Scan for the cell matching the given text and deliver its (x, y) coordinate at center. 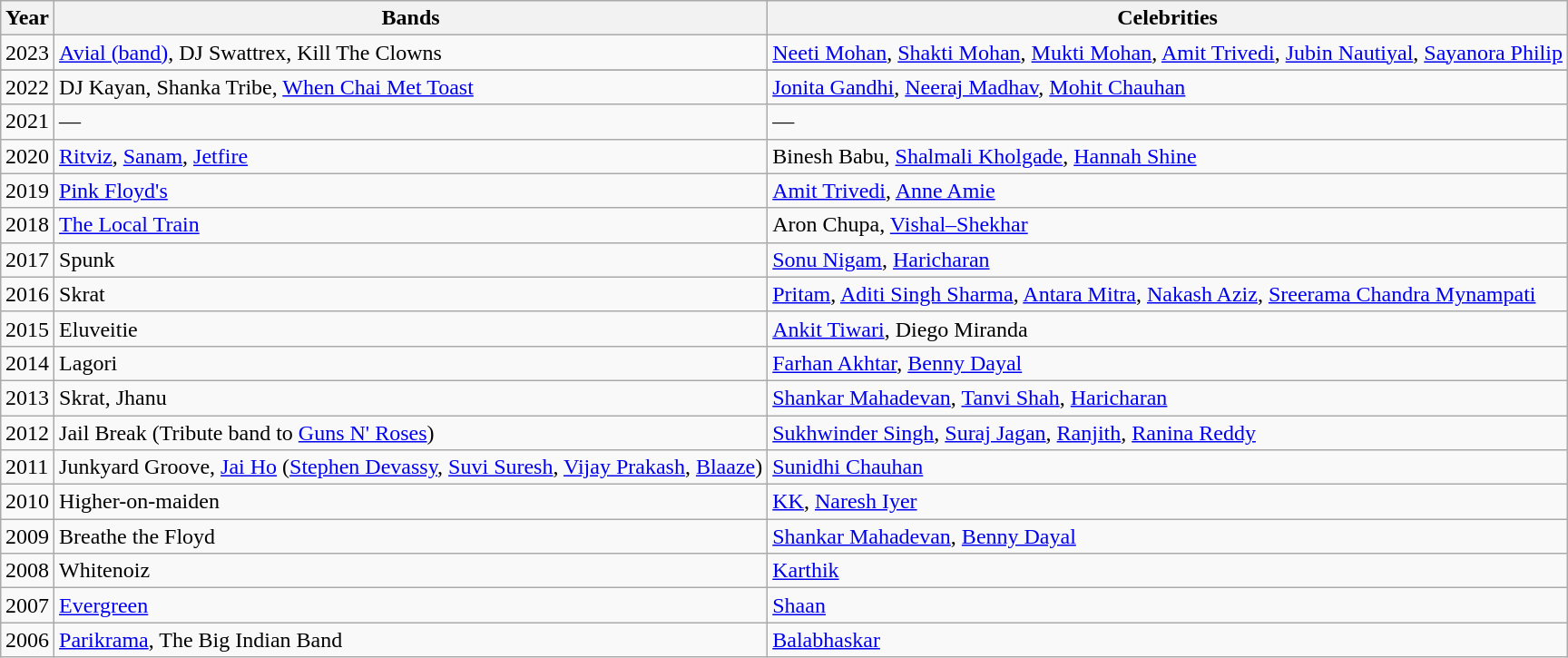
Lagori (411, 363)
Junkyard Groove, Jai Ho (Stephen Devassy, Suvi Suresh, Vijay Prakash, Blaaze) (411, 467)
Avial (band), DJ Swattrex, Kill The Clowns (411, 53)
Balabhaskar (1168, 640)
Higher-on-maiden (411, 502)
Parikrama, The Big Indian Band (411, 640)
Pritam, Aditi Singh Sharma, Antara Mitra, Nakash Aziz, Sreerama Chandra Mynampati (1168, 294)
Pink Floyd's (411, 191)
2008 (27, 571)
Jonita Gandhi, Neeraj Madhav, Mohit Chauhan (1168, 87)
Shaan (1168, 605)
Evergreen (411, 605)
Breathe the Floyd (411, 536)
Binesh Babu, Shalmali Kholgade, Hannah Shine (1168, 156)
2019 (27, 191)
Skrat, Jhanu (411, 398)
Shankar Mahadevan, Tanvi Shah, Haricharan (1168, 398)
Whitenoiz (411, 571)
KK, Naresh Iyer (1168, 502)
2010 (27, 502)
Farhan Akhtar, Benny Dayal (1168, 363)
Karthik (1168, 571)
Sukhwinder Singh, Suraj Jagan, Ranjith, Ranina Reddy (1168, 433)
2006 (27, 640)
Skrat (411, 294)
Year (27, 18)
2021 (27, 122)
2014 (27, 363)
Ankit Tiwari, Diego Miranda (1168, 329)
Sunidhi Chauhan (1168, 467)
Aron Chupa, Vishal–Shekhar (1168, 225)
2018 (27, 225)
Shankar Mahadevan, Benny Dayal (1168, 536)
Amit Trivedi, Anne Amie (1168, 191)
Neeti Mohan, Shakti Mohan, Mukti Mohan, Amit Trivedi, Jubin Nautiyal, Sayanora Philip (1168, 53)
2022 (27, 87)
2012 (27, 433)
The Local Train (411, 225)
2007 (27, 605)
DJ Kayan, Shanka Tribe, When Chai Met Toast (411, 87)
Spunk (411, 260)
Eluveitie (411, 329)
Celebrities (1168, 18)
2016 (27, 294)
2023 (27, 53)
2009 (27, 536)
Ritviz, Sanam, Jetfire (411, 156)
2011 (27, 467)
Sonu Nigam, Haricharan (1168, 260)
2013 (27, 398)
2017 (27, 260)
2015 (27, 329)
Bands (411, 18)
Jail Break (Tribute band to Guns N' Roses) (411, 433)
2020 (27, 156)
